Detect which cell encompasses the target text, then output its [X, Y] center coordinate. 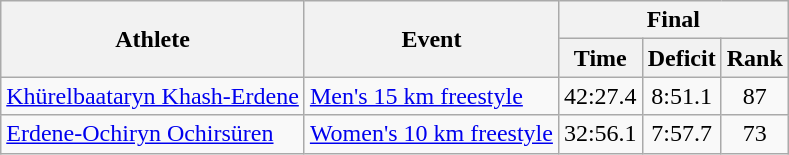
Men's 15 km freestyle [431, 96]
Final [673, 20]
Athlete [153, 39]
Women's 10 km freestyle [431, 134]
Khürelbaataryn Khash-Erdene [153, 96]
73 [754, 134]
8:51.1 [682, 96]
Rank [754, 58]
87 [754, 96]
Deficit [682, 58]
Event [431, 39]
Time [600, 58]
7:57.7 [682, 134]
32:56.1 [600, 134]
42:27.4 [600, 96]
Erdene-Ochiryn Ochirsüren [153, 134]
